Detect which cell encompasses the target text, then output its [X, Y] center coordinate. 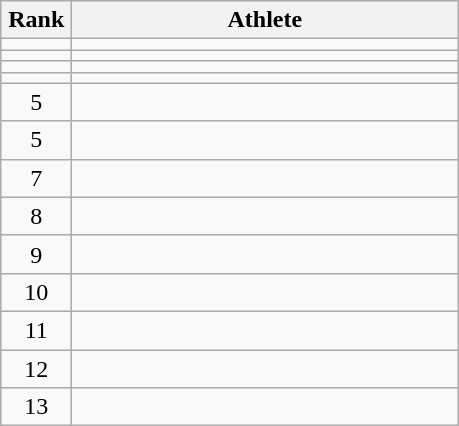
Rank [36, 20]
7 [36, 178]
13 [36, 407]
9 [36, 254]
10 [36, 292]
11 [36, 330]
12 [36, 369]
8 [36, 216]
Athlete [265, 20]
